Locate the cell with the specified text and output its (X, Y) center coordinate. 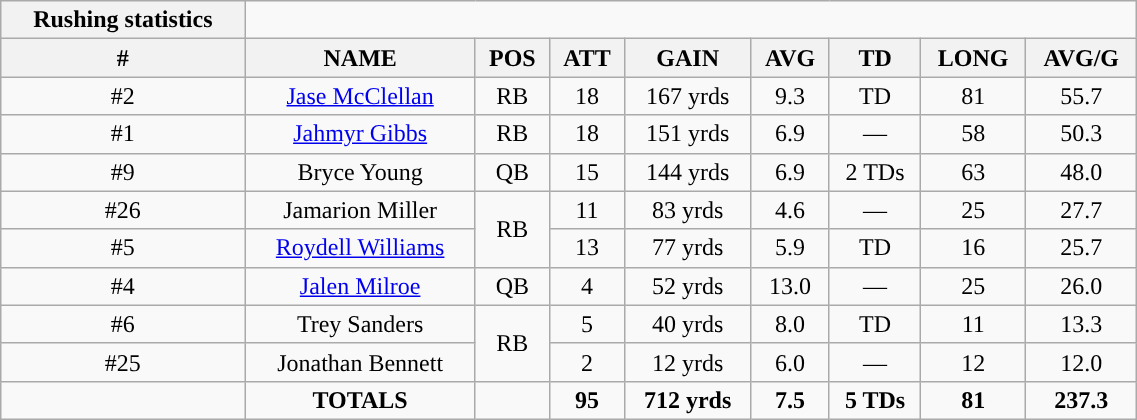
58 (974, 134)
4 (586, 286)
AVG (790, 58)
12.0 (1082, 362)
83 yrds (688, 210)
13.0 (790, 286)
#2 (123, 96)
7.5 (790, 400)
LONG (974, 58)
77 yrds (688, 248)
Jamarion Miller (360, 210)
GAIN (688, 58)
9.3 (790, 96)
5.9 (790, 248)
#1 (123, 134)
8.0 (790, 324)
144 yrds (688, 172)
50.3 (1082, 134)
48.0 (1082, 172)
Bryce Young (360, 172)
Jonathan Bennett (360, 362)
# (123, 58)
#9 (123, 172)
#5 (123, 248)
52 yrds (688, 286)
712 yrds (688, 400)
12 (974, 362)
237.3 (1082, 400)
16 (974, 248)
6.0 (790, 362)
POS (512, 58)
40 yrds (688, 324)
#26 (123, 210)
Jahmyr Gibbs (360, 134)
Jalen Milroe (360, 286)
13.3 (1082, 324)
#4 (123, 286)
5 TDs (874, 400)
12 yrds (688, 362)
5 (586, 324)
TOTALS (360, 400)
2 (586, 362)
4.6 (790, 210)
Rushing statistics (123, 20)
25.7 (1082, 248)
27.7 (1082, 210)
#25 (123, 362)
13 (586, 248)
#6 (123, 324)
55.7 (1082, 96)
Trey Sanders (360, 324)
63 (974, 172)
NAME (360, 58)
AVG/G (1082, 58)
2 TDs (874, 172)
26.0 (1082, 286)
ATT (586, 58)
Roydell Williams (360, 248)
15 (586, 172)
167 yrds (688, 96)
151 yrds (688, 134)
95 (586, 400)
Jase McClellan (360, 96)
